Capture the cell that displays the provided text and extract its [X, Y] central coordinate. 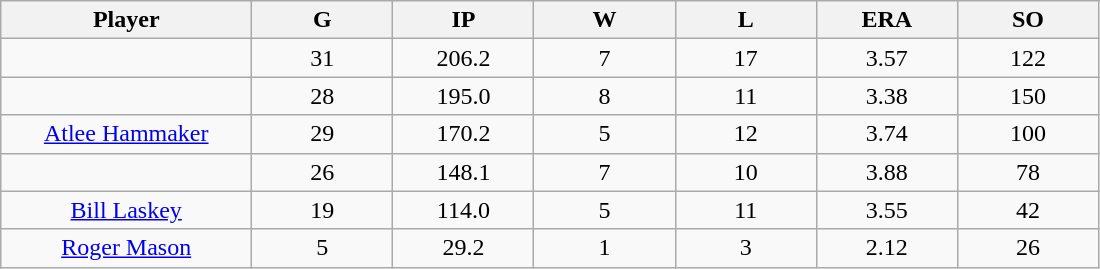
78 [1028, 172]
42 [1028, 210]
122 [1028, 58]
2.12 [886, 248]
Atlee Hammaker [126, 134]
Player [126, 20]
SO [1028, 20]
8 [604, 96]
3.57 [886, 58]
29.2 [464, 248]
G [322, 20]
3.74 [886, 134]
Bill Laskey [126, 210]
19 [322, 210]
3.38 [886, 96]
3.88 [886, 172]
L [746, 20]
29 [322, 134]
3.55 [886, 210]
100 [1028, 134]
1 [604, 248]
28 [322, 96]
195.0 [464, 96]
3 [746, 248]
Roger Mason [126, 248]
IP [464, 20]
12 [746, 134]
10 [746, 172]
ERA [886, 20]
148.1 [464, 172]
114.0 [464, 210]
17 [746, 58]
150 [1028, 96]
170.2 [464, 134]
206.2 [464, 58]
31 [322, 58]
W [604, 20]
